Return (x, y) of the center of cell containing provided text 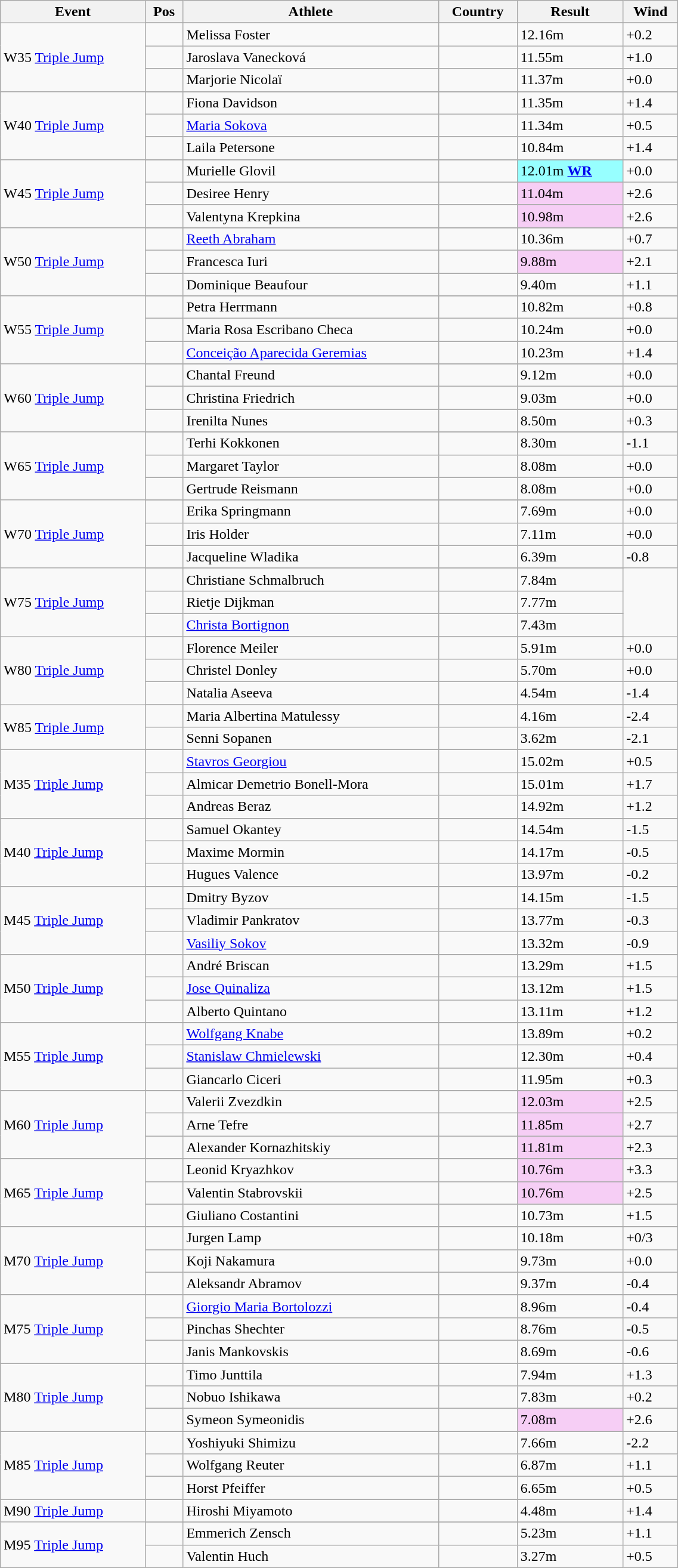
Vladimir Pankratov (311, 920)
9.40m (570, 285)
+3.3 (651, 1170)
M45 Triple Jump (73, 920)
7.77m (570, 602)
+0.8 (651, 307)
Arne Tefre (311, 1125)
-0.2 (651, 875)
6.39m (570, 557)
Alberto Quintano (311, 1011)
7.43m (570, 625)
M85 Triple Jump (73, 1465)
-0.6 (651, 1351)
14.92m (570, 807)
Gertrude Reismann (311, 489)
+2.1 (651, 261)
8.96m (570, 1306)
Horst Pfeiffer (311, 1488)
Fiona Davidson (311, 103)
W40 Triple Jump (73, 125)
Chantal Freund (311, 375)
7.84m (570, 579)
+1.3 (651, 1374)
Country (478, 12)
Maria Albertina Matulessy (311, 716)
M80 Triple Jump (73, 1397)
+0.7 (651, 239)
12.03m (570, 1102)
9.88m (570, 261)
14.17m (570, 852)
Desiree Henry (311, 193)
-0.3 (651, 920)
-2.2 (651, 1443)
Almicar Demetrio Bonell-Mora (311, 784)
M50 Triple Jump (73, 988)
11.95m (570, 1079)
W65 Triple Jump (73, 466)
14.15m (570, 897)
M40 Triple Jump (73, 852)
13.32m (570, 943)
Melissa Foster (311, 35)
Marjorie Nicolaï (311, 80)
10.82m (570, 307)
Result (570, 12)
8.69m (570, 1351)
6.87m (570, 1465)
W85 Triple Jump (73, 727)
Natalia Aseeva (311, 693)
10.36m (570, 239)
W55 Triple Jump (73, 330)
Wolfgang Reuter (311, 1465)
10.73m (570, 1215)
M60 Triple Jump (73, 1125)
11.81m (570, 1147)
Valentyna Krepkina (311, 216)
15.02m (570, 761)
+0/3 (651, 1238)
+1.7 (651, 784)
11.37m (570, 80)
10.23m (570, 353)
Conceição Aparecida Geremias (311, 353)
Margaret Taylor (311, 466)
Christina Friedrich (311, 398)
12.30m (570, 1057)
Christiane Schmalbruch (311, 579)
+0.4 (651, 1057)
15.01m (570, 784)
Maria Rosa Escribano Checa (311, 330)
+2.7 (651, 1125)
Jurgen Lamp (311, 1238)
W50 Triple Jump (73, 261)
Giuliano Costantini (311, 1215)
Senni Sopanen (311, 739)
9.73m (570, 1261)
Francesca Iuri (311, 261)
Alexander Kornazhitskiy (311, 1147)
-1.4 (651, 693)
Symeon Symeonidis (311, 1420)
-1.1 (651, 443)
13.77m (570, 920)
8.76m (570, 1329)
10.84m (570, 148)
Samuel Okantey (311, 829)
14.54m (570, 829)
Hiroshi Miyamoto (311, 1511)
5.70m (570, 671)
10.18m (570, 1238)
7.08m (570, 1420)
Jaroslava Vanecková (311, 57)
Wolfgang Knabe (311, 1034)
11.35m (570, 103)
13.89m (570, 1034)
Wind (651, 12)
8.50m (570, 421)
M75 Triple Jump (73, 1329)
Aleksandr Abramov (311, 1283)
Florence Meiler (311, 647)
W35 Triple Jump (73, 57)
9.37m (570, 1283)
Rietje Dijkman (311, 602)
W45 Triple Jump (73, 193)
M70 Triple Jump (73, 1261)
Emmerich Zensch (311, 1533)
Christel Donley (311, 671)
4.48m (570, 1511)
6.65m (570, 1488)
Pinchas Shechter (311, 1329)
André Briscan (311, 965)
Giancarlo Ciceri (311, 1079)
13.29m (570, 965)
9.03m (570, 398)
Nobuo Ishikawa (311, 1397)
W80 Triple Jump (73, 670)
W60 Triple Jump (73, 398)
9.12m (570, 375)
Yoshiyuki Shimizu (311, 1443)
Leonid Kryazhkov (311, 1170)
Timo Junttila (311, 1374)
Iris Holder (311, 534)
Reeth Abraham (311, 239)
3.27m (570, 1556)
5.23m (570, 1533)
Erika Springmann (311, 511)
7.66m (570, 1443)
4.16m (570, 716)
Irenilta Nunes (311, 421)
12.01m WR (570, 171)
Event (73, 12)
Hugues Valence (311, 875)
13.97m (570, 875)
Athlete (311, 12)
M90 Triple Jump (73, 1511)
M65 Triple Jump (73, 1193)
M95 Triple Jump (73, 1545)
5.91m (570, 647)
Giorgio Maria Bortolozzi (311, 1306)
Petra Herrmann (311, 307)
-2.4 (651, 716)
Christa Bortignon (311, 625)
7.94m (570, 1374)
12.16m (570, 35)
Jose Quinaliza (311, 988)
Stavros Georgiou (311, 761)
11.55m (570, 57)
Terhi Kokkonen (311, 443)
M35 Triple Jump (73, 784)
Koji Nakamura (311, 1261)
11.34m (570, 125)
Maxime Mormin (311, 852)
Vasiliy Sokov (311, 943)
4.54m (570, 693)
11.85m (570, 1125)
W75 Triple Jump (73, 602)
7.11m (570, 534)
Stanislaw Chmielewski (311, 1057)
Dmitry Byzov (311, 897)
7.83m (570, 1397)
+1.0 (651, 57)
Janis Mankovskis (311, 1351)
Andreas Beraz (311, 807)
-2.1 (651, 739)
10.98m (570, 216)
Dominique Beaufour (311, 285)
W70 Triple Jump (73, 534)
7.69m (570, 511)
Murielle Glovil (311, 171)
Maria Sokova (311, 125)
Jacqueline Wladika (311, 557)
M55 Triple Jump (73, 1057)
Valentin Huch (311, 1556)
11.04m (570, 193)
Pos (164, 12)
Valentin Stabrovskii (311, 1193)
13.11m (570, 1011)
Laila Petersone (311, 148)
8.30m (570, 443)
Valerii Zvezdkin (311, 1102)
+2.3 (651, 1147)
13.12m (570, 988)
-0.9 (651, 943)
-0.8 (651, 557)
3.62m (570, 739)
10.24m (570, 330)
